For the text-containing cell, return its midpoint in (X, Y) coordinate format. 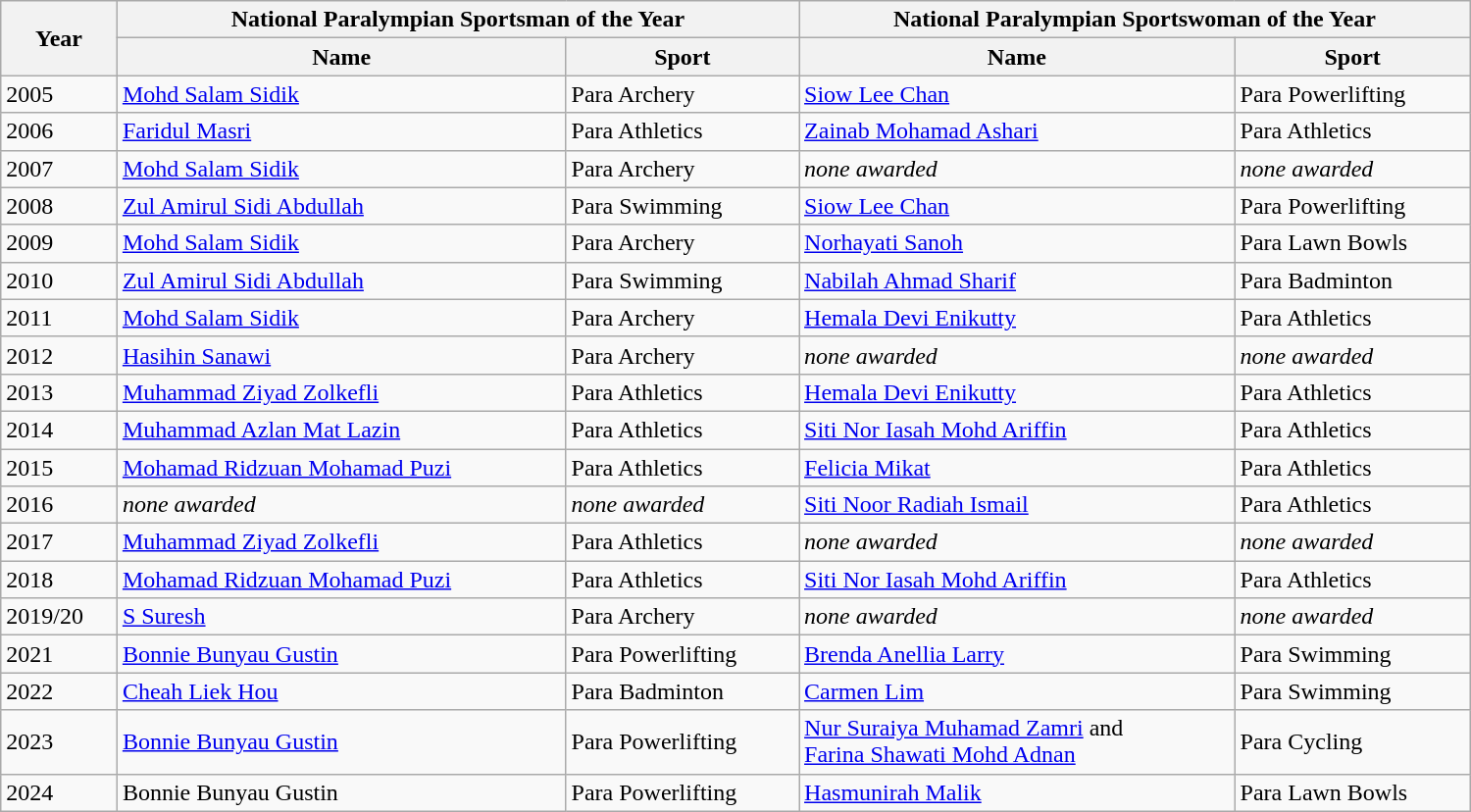
S Suresh (341, 617)
2008 (59, 206)
Cheah Liek Hou (341, 691)
2014 (59, 430)
Felicia Mikat (1017, 468)
Siti Noor Radiah Ismail (1017, 505)
2011 (59, 318)
2017 (59, 542)
2012 (59, 355)
2018 (59, 580)
2005 (59, 94)
Norhayati Sanoh (1017, 243)
2021 (59, 654)
Year (59, 38)
Para Cycling (1352, 741)
2013 (59, 392)
2015 (59, 468)
2009 (59, 243)
2019/20 (59, 617)
2023 (59, 741)
2016 (59, 505)
Carmen Lim (1017, 691)
2024 (59, 792)
National Paralympian Sportswoman of the Year (1136, 20)
Nur Suraiya Muhamad Zamri and Farina Shawati Mohd Adnan (1017, 741)
2007 (59, 169)
Nabilah Ahmad Sharif (1017, 280)
Muhammad Azlan Mat Lazin (341, 430)
National Paralympian Sportsman of the Year (457, 20)
Hasmunirah Malik (1017, 792)
Zainab Mohamad Ashari (1017, 131)
2022 (59, 691)
Brenda Anellia Larry (1017, 654)
Hasihin Sanawi (341, 355)
2006 (59, 131)
2010 (59, 280)
Faridul Masri (341, 131)
